Return the (X, Y) coordinate for the center point of the cell that contains the specified text.  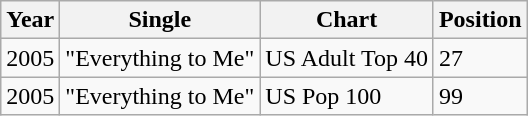
Position (480, 20)
US Pop 100 (347, 96)
99 (480, 96)
Year (30, 20)
27 (480, 58)
US Adult Top 40 (347, 58)
Chart (347, 20)
Single (160, 20)
